Capture the cell that displays the provided text and extract its [x, y] central coordinate. 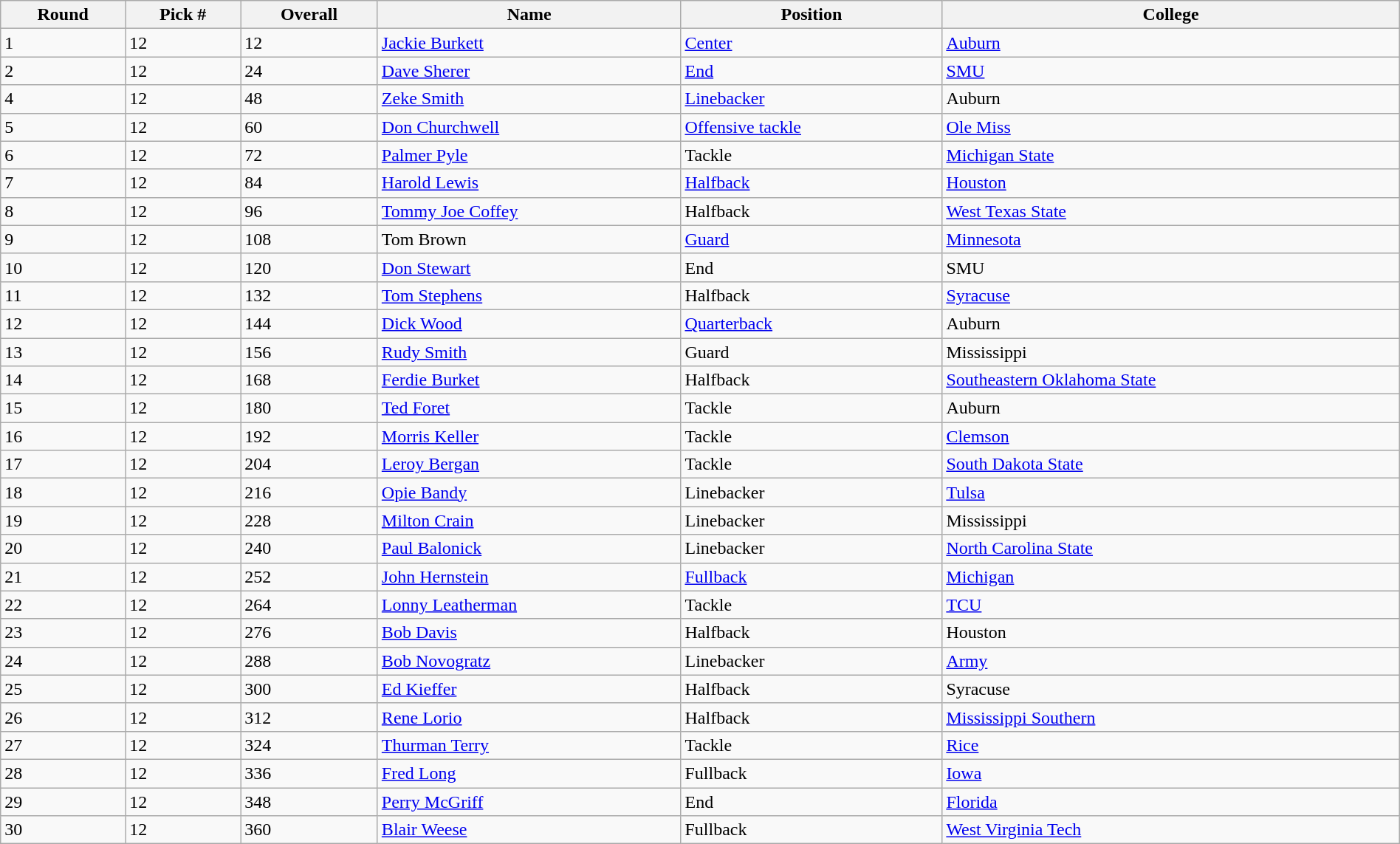
180 [309, 408]
Rudy Smith [529, 352]
2 [64, 71]
North Carolina State [1171, 549]
9 [64, 239]
17 [64, 464]
7 [64, 183]
Offensive tackle [811, 127]
192 [309, 436]
Dick Wood [529, 323]
Southeastern Oklahoma State [1171, 380]
15 [64, 408]
Don Churchwell [529, 127]
324 [309, 745]
48 [309, 99]
360 [309, 830]
168 [309, 380]
Pick # [183, 15]
336 [309, 773]
216 [309, 493]
29 [64, 801]
Quarterback [811, 323]
28 [64, 773]
8 [64, 211]
60 [309, 127]
Ferdie Burket [529, 380]
Dave Sherer [529, 71]
25 [64, 689]
13 [64, 352]
288 [309, 661]
96 [309, 211]
College [1171, 15]
Don Stewart [529, 267]
Michigan State [1171, 155]
252 [309, 577]
Bob Davis [529, 633]
20 [64, 549]
5 [64, 127]
144 [309, 323]
Clemson [1171, 436]
22 [64, 605]
Army [1171, 661]
South Dakota State [1171, 464]
156 [309, 352]
240 [309, 549]
84 [309, 183]
Iowa [1171, 773]
Harold Lewis [529, 183]
348 [309, 801]
26 [64, 717]
Opie Bandy [529, 493]
23 [64, 633]
264 [309, 605]
312 [309, 717]
27 [64, 745]
Leroy Bergan [529, 464]
Lonny Leatherman [529, 605]
Blair Weese [529, 830]
1 [64, 43]
Tulsa [1171, 493]
Palmer Pyle [529, 155]
Fred Long [529, 773]
Milton Crain [529, 521]
Morris Keller [529, 436]
Overall [309, 15]
Position [811, 15]
19 [64, 521]
276 [309, 633]
6 [64, 155]
Ed Kieffer [529, 689]
132 [309, 295]
Jackie Burkett [529, 43]
14 [64, 380]
Tom Stephens [529, 295]
John Hernstein [529, 577]
300 [309, 689]
Mississippi Southern [1171, 717]
204 [309, 464]
Perry McGriff [529, 801]
Michigan [1171, 577]
72 [309, 155]
21 [64, 577]
West Texas State [1171, 211]
Center [811, 43]
Round [64, 15]
Ole Miss [1171, 127]
4 [64, 99]
Name [529, 15]
Paul Balonick [529, 549]
Rice [1171, 745]
120 [309, 267]
11 [64, 295]
30 [64, 830]
10 [64, 267]
Thurman Terry [529, 745]
Tom Brown [529, 239]
Minnesota [1171, 239]
16 [64, 436]
Zeke Smith [529, 99]
Rene Lorio [529, 717]
Tommy Joe Coffey [529, 211]
TCU [1171, 605]
Ted Foret [529, 408]
18 [64, 493]
108 [309, 239]
Bob Novogratz [529, 661]
West Virginia Tech [1171, 830]
Florida [1171, 801]
228 [309, 521]
